Pinpoint the cell where the given text exists, returning its [X, Y] midpoint coordinate. 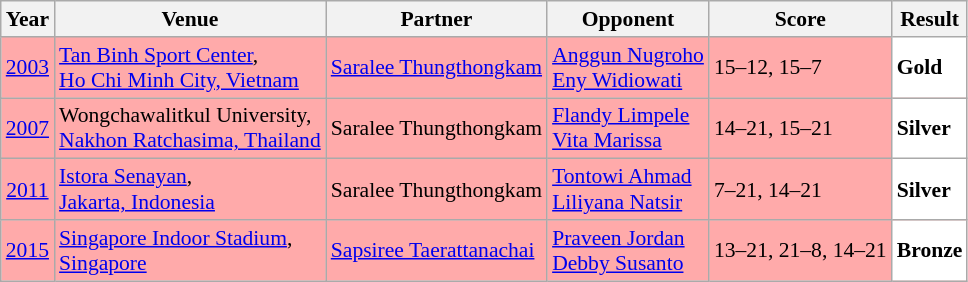
2015 [28, 250]
Partner [436, 19]
Opponent [628, 19]
Bronze [930, 250]
13–21, 21–8, 14–21 [800, 250]
Venue [190, 19]
15–12, 15–7 [800, 68]
Flandy Limpele Vita Marissa [628, 128]
Singapore Indoor Stadium,Singapore [190, 250]
Year [28, 19]
Wongchawalitkul University,Nakhon Ratchasima, Thailand [190, 128]
14–21, 15–21 [800, 128]
7–21, 14–21 [800, 190]
Tontowi Ahmad Liliyana Natsir [628, 190]
2003 [28, 68]
Sapsiree Taerattanachai [436, 250]
Anggun Nugroho Eny Widiowati [628, 68]
2011 [28, 190]
Result [930, 19]
Istora Senayan,Jakarta, Indonesia [190, 190]
Gold [930, 68]
Praveen Jordan Debby Susanto [628, 250]
Score [800, 19]
2007 [28, 128]
Tan Binh Sport Center,Ho Chi Minh City, Vietnam [190, 68]
